Search for the cell housing the specified text and yield its (x, y) center coordinate. 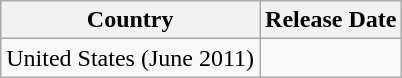
Release Date (331, 20)
United States (June 2011) (130, 58)
Country (130, 20)
